Provide the [x, y] coordinate of the cell's center where the given text is located.  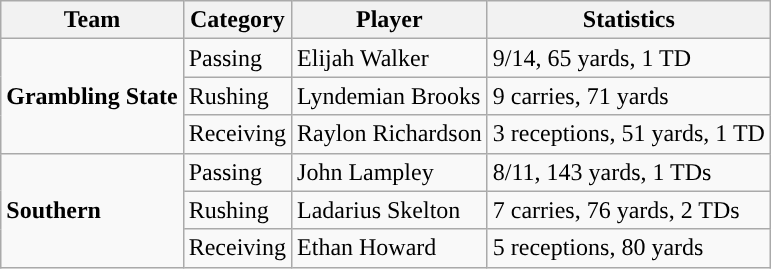
3 receptions, 51 yards, 1 TD [628, 134]
Statistics [628, 20]
7 carries, 76 yards, 2 TDs [628, 210]
Elijah Walker [390, 58]
Raylon Richardson [390, 134]
Lyndemian Brooks [390, 96]
Team [92, 20]
John Lampley [390, 172]
Ethan Howard [390, 248]
Southern [92, 210]
9 carries, 71 yards [628, 96]
Grambling State [92, 96]
8/11, 143 yards, 1 TDs [628, 172]
Category [237, 20]
Player [390, 20]
Ladarius Skelton [390, 210]
5 receptions, 80 yards [628, 248]
9/14, 65 yards, 1 TD [628, 58]
